Search for the cell housing the specified text and yield its [x, y] center coordinate. 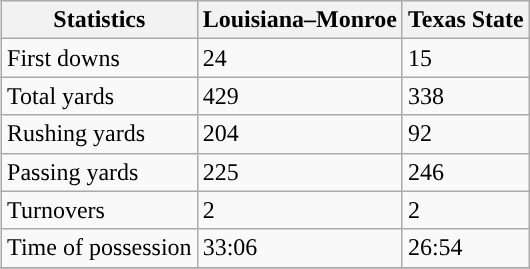
Total yards [100, 96]
Time of possession [100, 248]
429 [300, 96]
Turnovers [100, 210]
26:54 [466, 248]
Texas State [466, 20]
225 [300, 172]
246 [466, 172]
33:06 [300, 248]
92 [466, 134]
Passing yards [100, 172]
15 [466, 58]
338 [466, 96]
Louisiana–Monroe [300, 20]
24 [300, 58]
First downs [100, 58]
Statistics [100, 20]
204 [300, 134]
Rushing yards [100, 134]
